Scan for the cell matching the given text and deliver its (X, Y) coordinate at center. 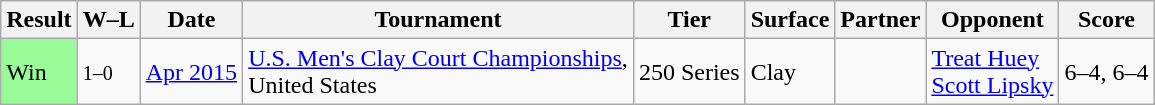
6–4, 6–4 (1106, 72)
Treat Huey Scott Lipsky (992, 72)
Win (39, 72)
Score (1106, 20)
W–L (108, 20)
Result (39, 20)
Partner (880, 20)
Apr 2015 (191, 72)
Date (191, 20)
U.S. Men's Clay Court Championships, United States (438, 72)
Surface (790, 20)
250 Series (689, 72)
Tier (689, 20)
1–0 (108, 72)
Tournament (438, 20)
Clay (790, 72)
Opponent (992, 20)
